For the text-containing cell, return its midpoint in [x, y] coordinate format. 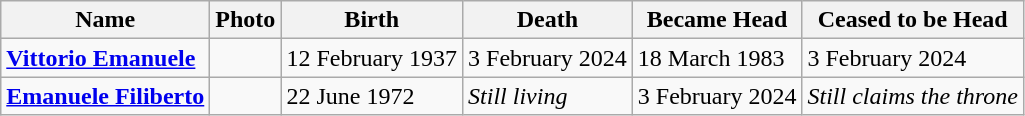
Death [548, 20]
12 February 1937 [372, 58]
Vittorio Emanuele [106, 58]
Photo [246, 20]
Became Head [717, 20]
18 March 1983 [717, 58]
Still claims the throne [912, 96]
Emanuele Filiberto [106, 96]
22 June 1972 [372, 96]
Name [106, 20]
Ceased to be Head [912, 20]
Birth [372, 20]
Still living [548, 96]
